Detect which cell encompasses the target text, then output its [x, y] center coordinate. 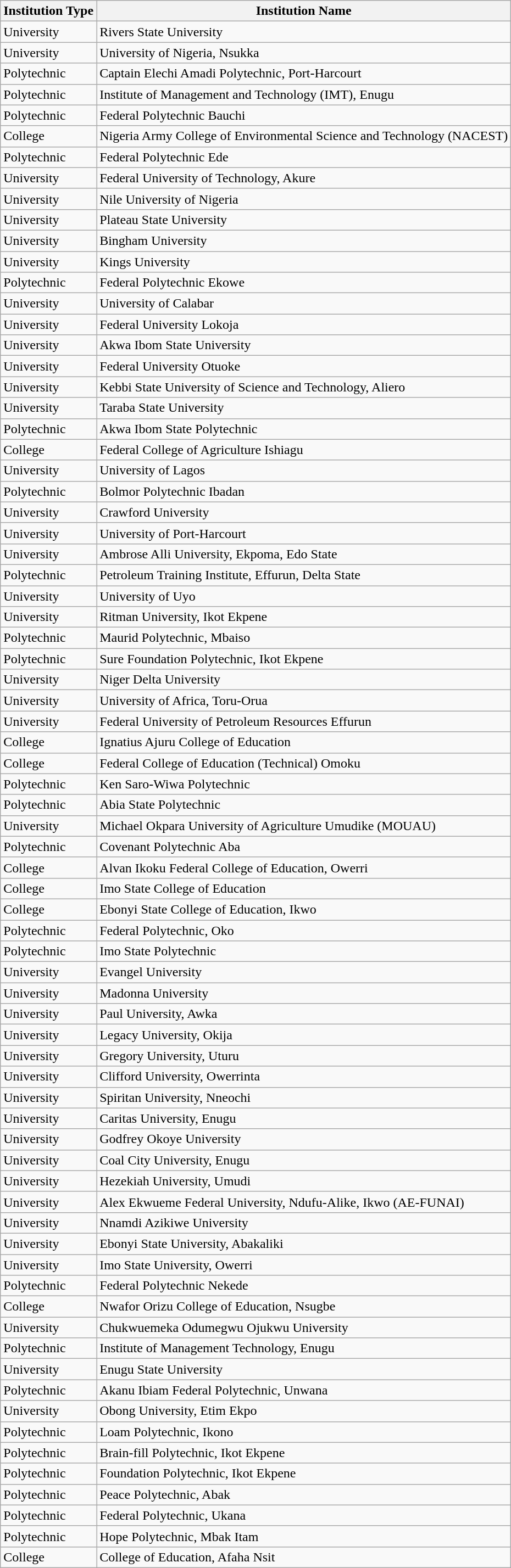
Ignatius Ajuru College of Education [304, 742]
Federal Polytechnic Ekowe [304, 283]
Obong University, Etim Ekpo [304, 1411]
Ambrose Alli University, Ekpoma, Edo State [304, 554]
University of Uyo [304, 596]
Taraba State University [304, 408]
Federal University Lokoja [304, 324]
Kings University [304, 262]
Institute of Management Technology, Enugu [304, 1348]
University of Calabar [304, 304]
Kebbi State University of Science and Technology, Aliero [304, 387]
Nwafor Orizu College of Education, Nsugbe [304, 1307]
Federal Polytechnic Bauchi [304, 115]
Federal Polytechnic, Ukana [304, 1515]
University of Africa, Toru-Orua [304, 701]
Institute of Management and Technology (IMT), Enugu [304, 94]
Peace Polytechnic, Abak [304, 1494]
Nigeria Army College of Environmental Science and Technology (NACEST) [304, 136]
Alex Ekwueme Federal University, Ndufu-Alike, Ikwo (AE-FUNAI) [304, 1202]
University of Port-Harcourt [304, 533]
Ritman University, Ikot Ekpene [304, 617]
Nile University of Nigeria [304, 199]
Clifford University, Owerrinta [304, 1077]
Sure Foundation Polytechnic, Ikot Ekpene [304, 659]
College of Education, Afaha Nsit [304, 1557]
Niger Delta University [304, 680]
Ebonyi State College of Education, Ikwo [304, 909]
Enugu State University [304, 1369]
Rivers State University [304, 32]
Captain Elechi Amadi Polytechnic, Port-Harcourt [304, 74]
Bolmor Polytechnic Ibadan [304, 491]
Imo State College of Education [304, 888]
Spiritan University, Nneochi [304, 1097]
Petroleum Training Institute, Effurun, Delta State [304, 575]
Maurid Polytechnic, Mbaiso [304, 638]
Imo State University, Owerri [304, 1264]
Institution Type [48, 11]
Federal Polytechnic Ede [304, 157]
Legacy University, Okija [304, 1035]
Covenant Polytechnic Aba [304, 847]
Coal City University, Enugu [304, 1160]
Plateau State University [304, 220]
Akwa Ibom State Polytechnic [304, 429]
Brain-fill Polytechnic, Ikot Ekpene [304, 1453]
Federal College of Agriculture Ishiagu [304, 450]
Ebonyi State University, Abakaliki [304, 1244]
Loam Polytechnic, Ikono [304, 1432]
Hezekiah University, Umudi [304, 1181]
Hope Polytechnic, Mbak Itam [304, 1536]
Abia State Polytechnic [304, 805]
Paul University, Awka [304, 1014]
Ken Saro-Wiwa Polytechnic [304, 784]
Crawford University [304, 512]
Godfrey Okoye University [304, 1139]
University of Lagos [304, 471]
Gregory University, Uturu [304, 1056]
Bingham University [304, 240]
Imo State Polytechnic [304, 951]
Foundation Polytechnic, Ikot Ekpene [304, 1474]
Nnamdi Azikiwe University [304, 1223]
Institution Name [304, 11]
Federal University of Technology, Akure [304, 178]
Federal College of Education (Technical) Omoku [304, 763]
Madonna University [304, 993]
Federal Polytechnic Nekede [304, 1286]
Alvan Ikoku Federal College of Education, Owerri [304, 867]
Akwa Ibom State University [304, 345]
Federal University Otuoke [304, 366]
University of Nigeria, Nsukka [304, 53]
Federal University of Petroleum Resources Effurun [304, 721]
Caritas University, Enugu [304, 1118]
Evangel University [304, 972]
Chukwuemeka Odumegwu Ojukwu University [304, 1328]
Michael Okpara University of Agriculture Umudike (MOUAU) [304, 826]
Federal Polytechnic, Oko [304, 931]
Akanu Ibiam Federal Polytechnic, Unwana [304, 1390]
